Search for the cell housing the specified text and yield its [X, Y] center coordinate. 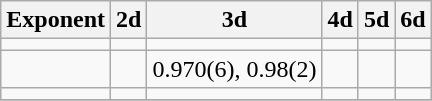
6d [413, 20]
0.970(6), 0.98(2) [234, 69]
3d [234, 20]
5d [376, 20]
4d [340, 20]
Exponent [56, 20]
2d [129, 20]
